Scan for the cell matching the given text and deliver its [x, y] coordinate at center. 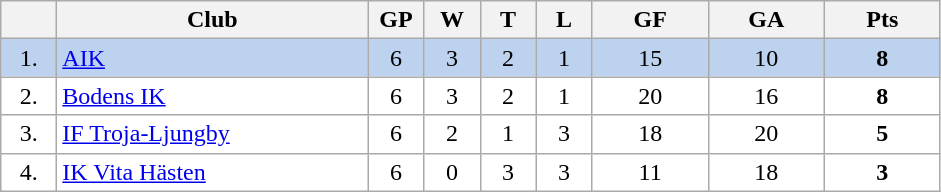
L [564, 20]
Club [212, 20]
16 [766, 96]
GA [766, 20]
GP [396, 20]
3. [29, 134]
Pts [882, 20]
15 [650, 58]
2. [29, 96]
T [508, 20]
4. [29, 172]
GF [650, 20]
Bodens IK [212, 96]
1. [29, 58]
W [452, 20]
0 [452, 172]
5 [882, 134]
10 [766, 58]
AIK [212, 58]
IK Vita Hästen [212, 172]
IF Troja-Ljungby [212, 134]
11 [650, 172]
